Detect which cell encompasses the target text, then output its (X, Y) center coordinate. 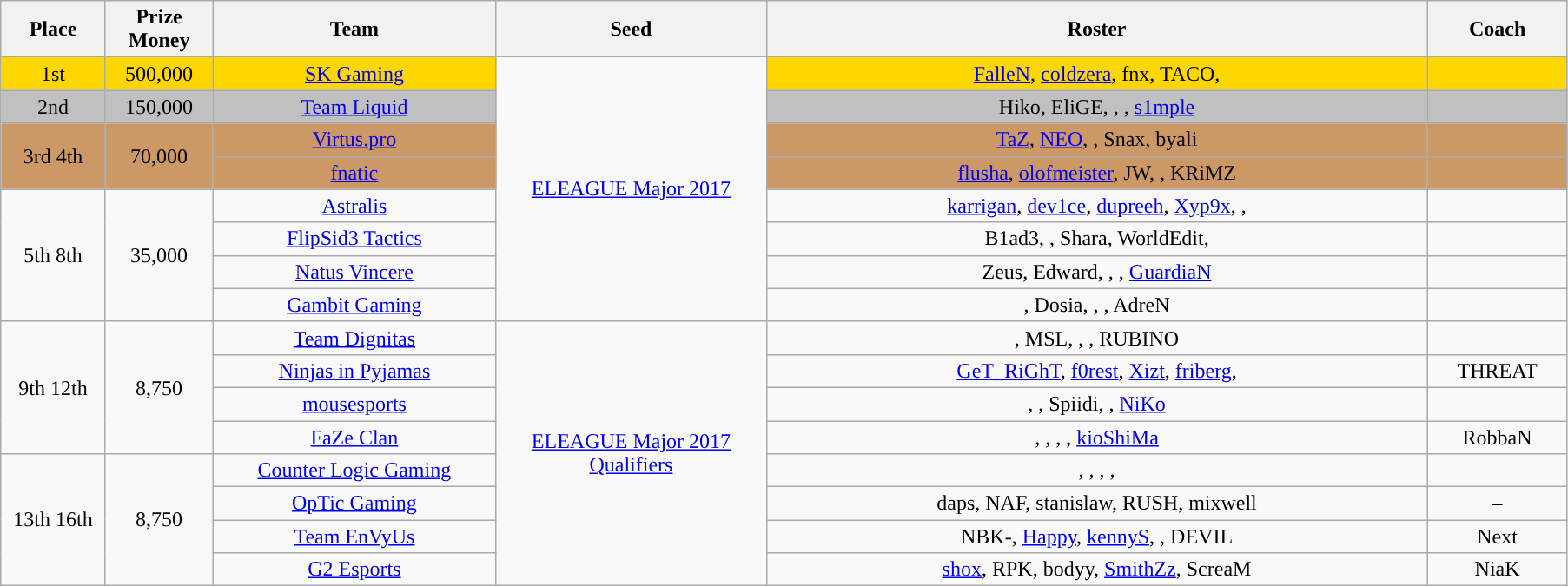
Prize Money (159, 30)
Team Liquid (354, 107)
, MSL, , , RUBINO (1096, 338)
Coach (1498, 30)
ELEAGUE Major 2017 Qualifiers (631, 453)
NBK-, Happy, kennyS, , DEVIL (1096, 537)
Team (354, 30)
FaZe Clan (354, 437)
B1ad3, , Shara, WorldEdit, (1096, 239)
Roster (1096, 30)
Natus Vincere (354, 272)
THREAT (1498, 371)
Ninjas in Pyjamas (354, 371)
35,000 (159, 255)
70,000 (159, 156)
Counter Logic Gaming (354, 471)
flusha, olofmeister, JW, , KRiMZ (1096, 173)
, , , , (1096, 471)
13th 16th (54, 520)
Place (54, 30)
500,000 (159, 74)
daps, NAF, stanislaw, RUSH, mixwell (1096, 504)
Next (1498, 537)
OpTic Gaming (354, 504)
FlipSid3 Tactics (354, 239)
Hiko, EliGE, , , s1mple (1096, 107)
TaZ, NEO, , Snax, byali (1096, 140)
5th 8th (54, 255)
, , , , kioShiMa (1096, 437)
, Dosia, , , AdreN (1096, 305)
NiaK (1498, 570)
ELEAGUE Major 2017 (631, 189)
Zeus, Edward, , , GuardiaN (1096, 272)
3rd 4th (54, 156)
Team EnVyUs (354, 537)
karrigan, dev1ce, dupreeh, Xyp9x, , (1096, 206)
Gambit Gaming (354, 305)
mousesports (354, 404)
9th 12th (54, 387)
G2 Esports (354, 570)
150,000 (159, 107)
FalleN, coldzera, fnx, TACO, (1096, 74)
RobbaN (1498, 437)
Virtus.pro (354, 140)
shox, RPK, bodyy, SmithZz, ScreaM (1096, 570)
– (1498, 504)
SK Gaming (354, 74)
GeT_RiGhT, f0rest, Xizt, friberg, (1096, 371)
2nd (54, 107)
fnatic (354, 173)
1st (54, 74)
Astralis (354, 206)
, , Spiidi, , NiKo (1096, 404)
Seed (631, 30)
Team Dignitas (354, 338)
